Search for the cell housing the specified text and yield its (X, Y) center coordinate. 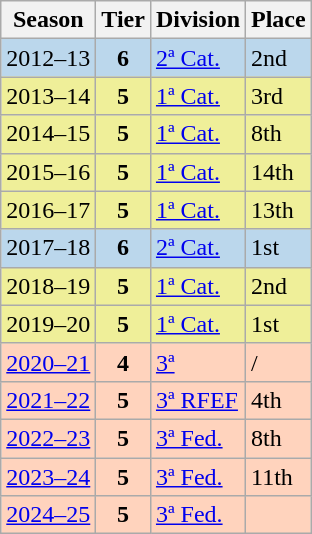
2019–20 (48, 324)
Place (279, 20)
2014–15 (48, 134)
3ª RFEF (198, 400)
3rd (279, 96)
13th (279, 210)
2020–21 (48, 362)
2017–18 (48, 248)
14th (279, 172)
2013–14 (48, 96)
2022–23 (48, 438)
2024–25 (48, 515)
/ (279, 362)
Division (198, 20)
4th (279, 400)
2018–19 (48, 286)
2012–13 (48, 58)
2023–24 (48, 477)
11th (279, 477)
2016–17 (48, 210)
2015–16 (48, 172)
3ª (198, 362)
Tier (124, 20)
4 (124, 362)
Season (48, 20)
2021–22 (48, 400)
